Identify which cell holds the provided text, then report its [X, Y] central coordinate. 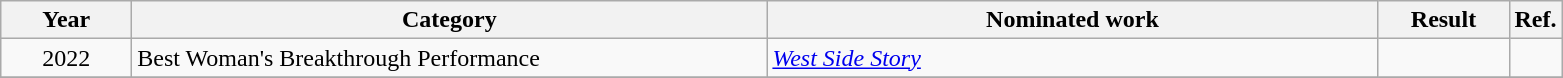
Year [66, 20]
Category [450, 20]
2022 [66, 58]
Best Woman's Breakthrough Performance [450, 58]
Result [1444, 20]
West Side Story [1072, 58]
Ref. [1536, 20]
Nominated work [1072, 20]
